From the cell containing the given text, extract its center point as [X, Y] coordinate. 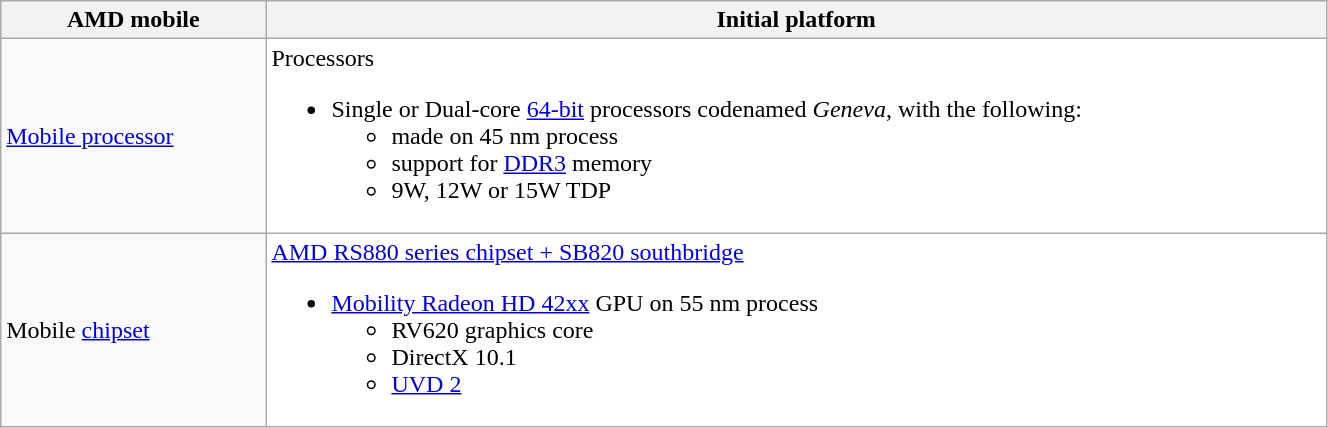
AMD mobile [134, 20]
Mobile chipset [134, 330]
Mobile processor [134, 136]
Initial platform [796, 20]
ProcessorsSingle or Dual-core 64-bit processors codenamed Geneva, with the following:made on 45 nm processsupport for DDR3 memory9W, 12W or 15W TDP [796, 136]
AMD RS880 series chipset + SB820 southbridge Mobility Radeon HD 42xx GPU on 55 nm processRV620 graphics coreDirectX 10.1UVD 2 [796, 330]
